From the cell containing the given text, extract its center point as [X, Y] coordinate. 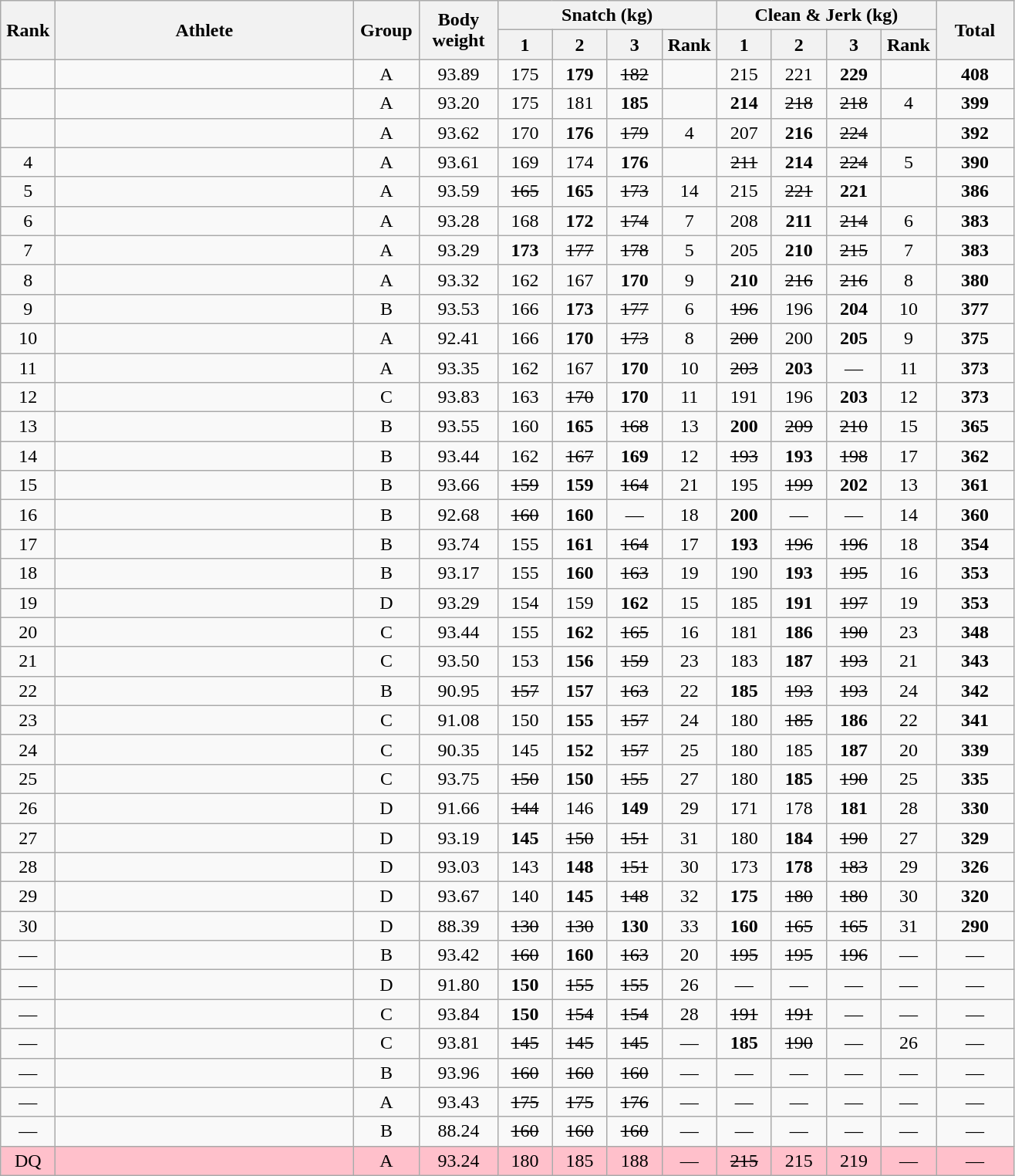
90.95 [458, 691]
342 [975, 691]
91.08 [458, 720]
348 [975, 632]
93.50 [458, 661]
93.53 [458, 309]
161 [580, 544]
354 [975, 544]
93.24 [458, 1161]
335 [975, 779]
390 [975, 162]
184 [799, 837]
171 [744, 808]
343 [975, 661]
93.75 [458, 779]
146 [580, 808]
32 [690, 897]
93.74 [458, 544]
Group [386, 30]
143 [524, 867]
93.66 [458, 485]
93.89 [458, 74]
93.81 [458, 1043]
329 [975, 837]
149 [634, 808]
375 [975, 338]
93.42 [458, 955]
93.84 [458, 1014]
93.32 [458, 279]
93.83 [458, 397]
93.35 [458, 368]
DQ [28, 1161]
144 [524, 808]
Total [975, 30]
90.35 [458, 749]
Snatch (kg) [607, 15]
207 [744, 133]
Athlete [204, 30]
197 [853, 603]
198 [853, 456]
229 [853, 74]
Clean & Jerk (kg) [826, 15]
199 [799, 485]
93.62 [458, 133]
93.96 [458, 1073]
93.61 [458, 162]
91.66 [458, 808]
93.20 [458, 103]
320 [975, 897]
152 [580, 749]
386 [975, 191]
365 [975, 427]
93.59 [458, 191]
360 [975, 515]
91.80 [458, 985]
93.17 [458, 573]
399 [975, 103]
93.03 [458, 867]
362 [975, 456]
182 [634, 74]
88.24 [458, 1131]
339 [975, 749]
140 [524, 897]
330 [975, 808]
341 [975, 720]
204 [853, 309]
93.55 [458, 427]
156 [580, 661]
290 [975, 926]
93.28 [458, 221]
392 [975, 133]
93.19 [458, 837]
188 [634, 1161]
408 [975, 74]
208 [744, 221]
88.39 [458, 926]
361 [975, 485]
93.67 [458, 897]
Body weight [458, 30]
202 [853, 485]
92.41 [458, 338]
172 [580, 221]
92.68 [458, 515]
219 [853, 1161]
326 [975, 867]
209 [799, 427]
153 [524, 661]
93.43 [458, 1102]
377 [975, 309]
380 [975, 279]
33 [690, 926]
